Return [X, Y] of the center of cell containing provided text 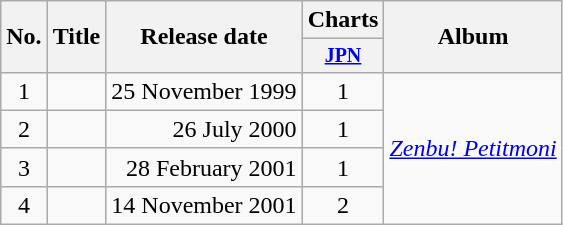
14 November 2001 [204, 205]
Album [473, 37]
28 February 2001 [204, 167]
3 [24, 167]
4 [24, 205]
Release date [204, 37]
JPN [343, 56]
Title [76, 37]
Zenbu! Petitmoni [473, 148]
Charts [343, 20]
25 November 1999 [204, 91]
No. [24, 37]
26 July 2000 [204, 129]
